Identify which cell holds the provided text, then report its [x, y] central coordinate. 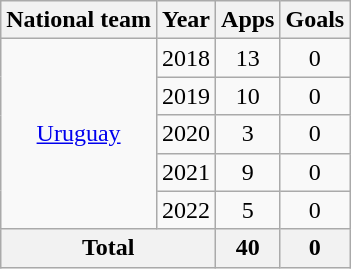
2020 [186, 134]
Total [108, 248]
2019 [186, 96]
National team [79, 20]
2021 [186, 172]
3 [248, 134]
Apps [248, 20]
5 [248, 210]
13 [248, 58]
9 [248, 172]
10 [248, 96]
Goals [315, 20]
40 [248, 248]
2022 [186, 210]
Year [186, 20]
Uruguay [79, 134]
2018 [186, 58]
